Capture the cell that displays the provided text and extract its [X, Y] central coordinate. 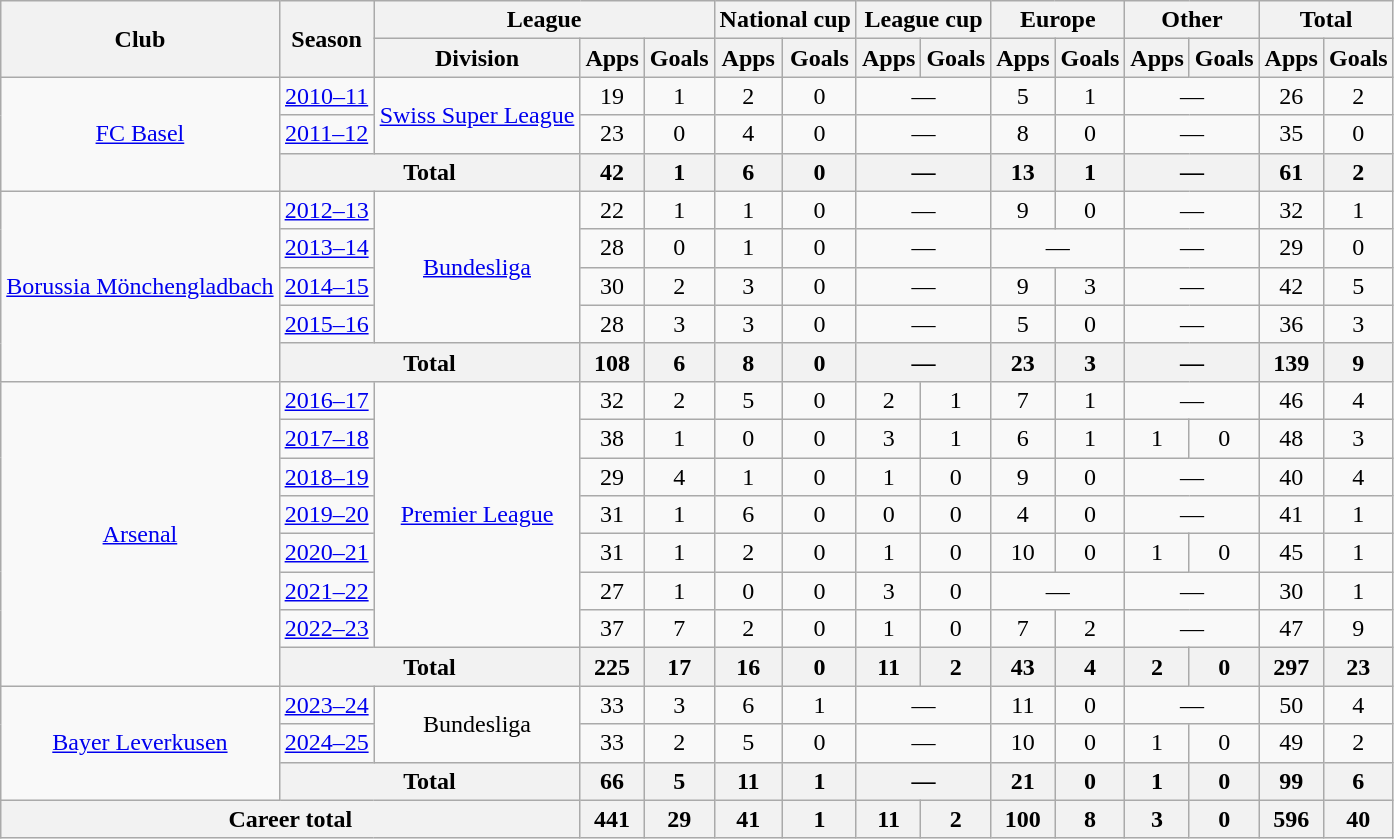
45 [1291, 553]
46 [1291, 400]
Bayer Leverkusen [140, 743]
43 [1023, 667]
100 [1023, 819]
2019–20 [326, 515]
Club [140, 39]
16 [748, 667]
2014–15 [326, 286]
National cup [785, 20]
2022–23 [326, 629]
2015–16 [326, 324]
48 [1291, 438]
441 [612, 819]
21 [1023, 781]
2016–17 [326, 400]
Season [326, 39]
2021–22 [326, 591]
139 [1291, 362]
League [544, 20]
2017–18 [326, 438]
99 [1291, 781]
27 [612, 591]
50 [1291, 705]
37 [612, 629]
35 [1291, 134]
2023–24 [326, 705]
26 [1291, 96]
13 [1023, 172]
17 [679, 667]
596 [1291, 819]
19 [612, 96]
61 [1291, 172]
Other [1192, 20]
2018–19 [326, 477]
2010–11 [326, 96]
Europe [1058, 20]
38 [612, 438]
Premier League [477, 514]
225 [612, 667]
66 [612, 781]
2024–25 [326, 743]
2013–14 [326, 248]
2011–12 [326, 134]
22 [612, 210]
49 [1291, 743]
2020–21 [326, 553]
Swiss Super League [477, 115]
Borussia Mönchengladbach [140, 286]
Arsenal [140, 533]
FC Basel [140, 134]
108 [612, 362]
297 [1291, 667]
Division [477, 58]
League cup [923, 20]
47 [1291, 629]
36 [1291, 324]
2012–13 [326, 210]
Career total [290, 819]
